Pinpoint the cell where the given text exists, returning its [X, Y] midpoint coordinate. 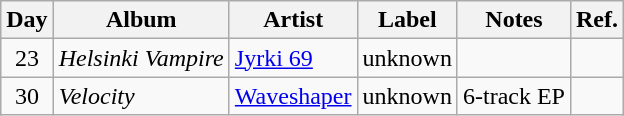
Waveshaper [293, 96]
Artist [293, 20]
30 [27, 96]
Day [27, 20]
Notes [514, 20]
Album [141, 20]
Velocity [141, 96]
Jyrki 69 [293, 58]
23 [27, 58]
Helsinki Vampire [141, 58]
Ref. [596, 20]
6-track EP [514, 96]
Label [407, 20]
